Identify which cell holds the provided text, then report its (x, y) central coordinate. 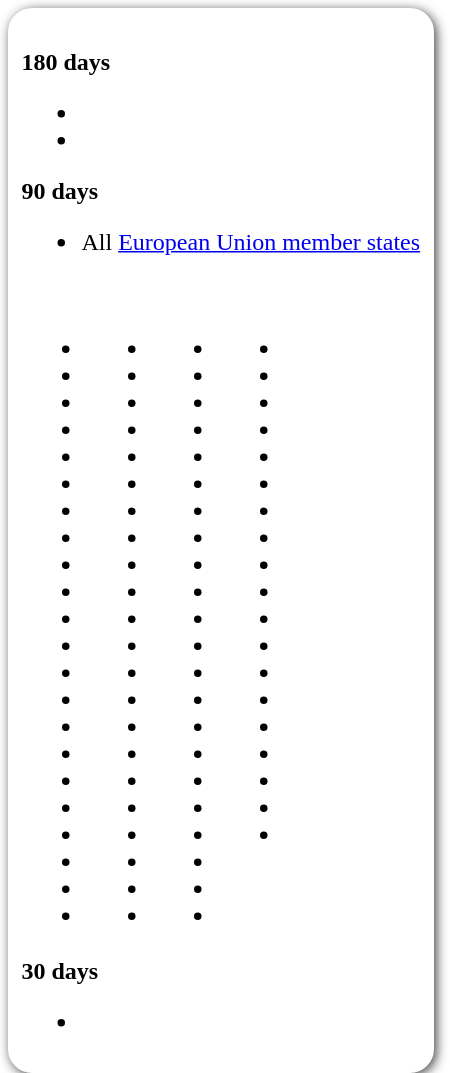
180 days 90 days All European Union member states 30 days (221, 540)
